Extract the [x, y] coordinate from the center of the cell holding the provided text.  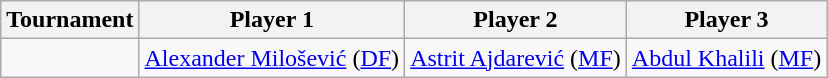
Alexander Milošević (DF) [272, 58]
Astrit Ajdarević (MF) [516, 58]
Player 2 [516, 20]
Player 3 [726, 20]
Tournament [70, 20]
Abdul Khalili (MF) [726, 58]
Player 1 [272, 20]
